For the text-containing cell, return its midpoint in [x, y] coordinate format. 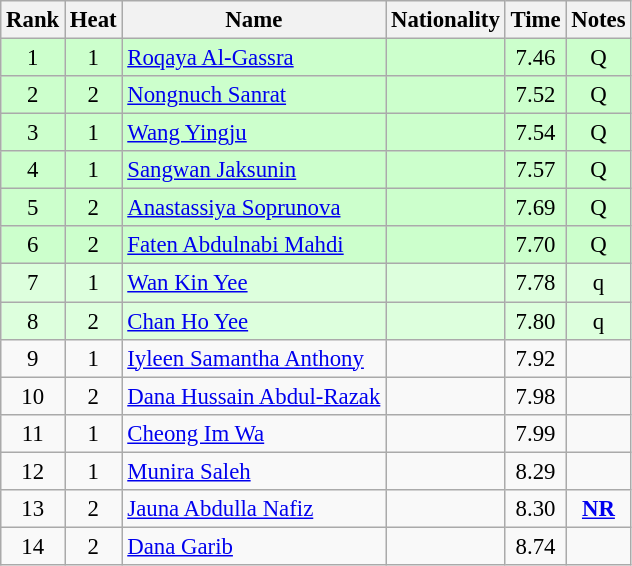
Cheong Im Wa [254, 433]
14 [33, 546]
7.78 [536, 283]
Jauna Abdulla Nafiz [254, 509]
Munira Saleh [254, 471]
7.69 [536, 208]
7.54 [536, 133]
7.46 [536, 58]
Iyleen Samantha Anthony [254, 358]
7.98 [536, 396]
Nongnuch Sanrat [254, 95]
Chan Ho Yee [254, 321]
Rank [33, 20]
Wang Yingju [254, 133]
Time [536, 20]
8.30 [536, 509]
Dana Hussain Abdul-Razak [254, 396]
Faten Abdulnabi Mahdi [254, 245]
9 [33, 358]
7.99 [536, 433]
10 [33, 396]
Heat [94, 20]
4 [33, 170]
Roqaya Al-Gassra [254, 58]
7 [33, 283]
Sangwan Jaksunin [254, 170]
7.80 [536, 321]
3 [33, 133]
11 [33, 433]
8 [33, 321]
12 [33, 471]
7.57 [536, 170]
6 [33, 245]
Name [254, 20]
Anastassiya Soprunova [254, 208]
8.29 [536, 471]
NR [598, 509]
13 [33, 509]
5 [33, 208]
7.70 [536, 245]
Wan Kin Yee [254, 283]
8.74 [536, 546]
7.92 [536, 358]
Nationality [446, 20]
Dana Garib [254, 546]
Notes [598, 20]
7.52 [536, 95]
